Determine the (x, y) coordinate at the center of the cell enclosing the given text.  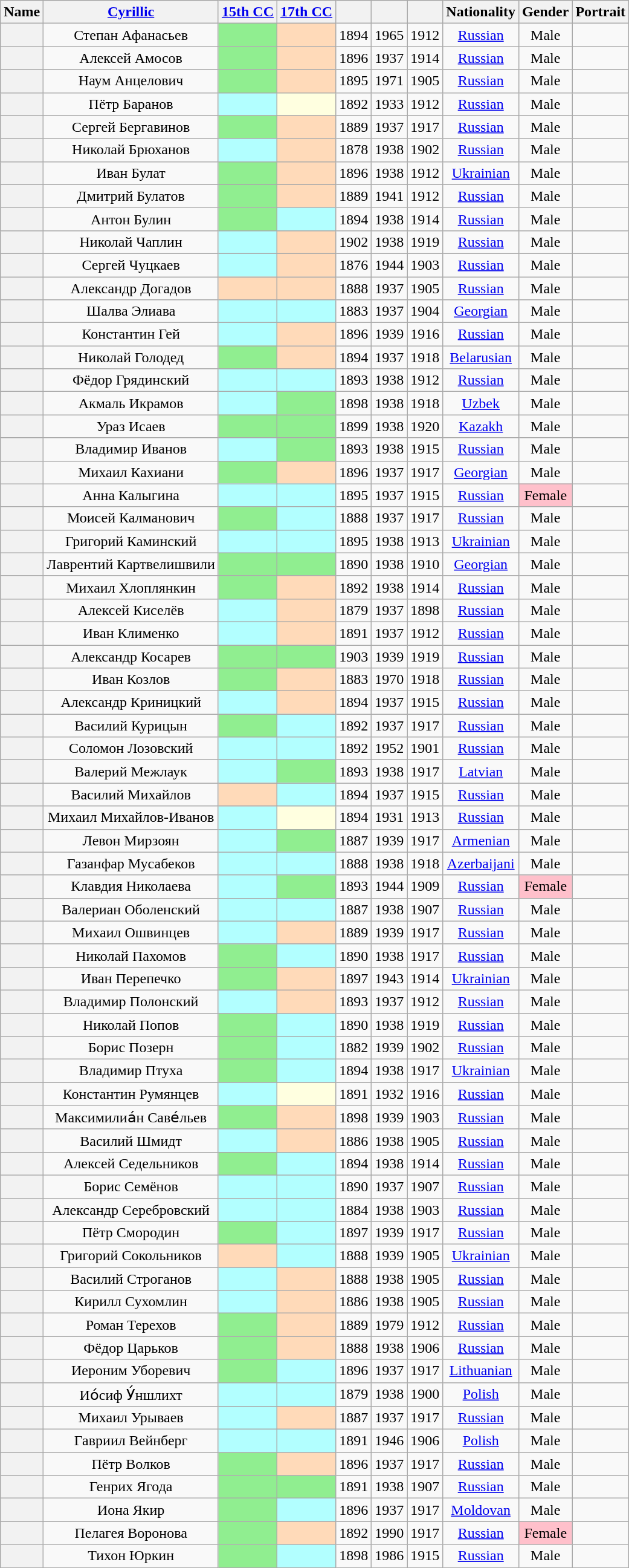
1990 (389, 1533)
1952 (389, 749)
Михаил Ошвинцев (131, 932)
Name (22, 12)
Александр Догадов (131, 288)
Иван Перепечко (131, 978)
Cyrillic (131, 12)
15th CC (248, 12)
Михаил Хлоплянкин (131, 587)
Кирилл Сухомлин (131, 1302)
Алексей Амосов (131, 58)
Григорий Сокольников (131, 1256)
Василий Шмидт (131, 1140)
Владимир Иванов (131, 449)
Григорий Каминский (131, 541)
Moldovan (481, 1510)
1899 (354, 426)
1971 (389, 81)
Иероним Уборевич (131, 1371)
1946 (389, 1441)
1876 (354, 265)
Газанфар Мусабеков (131, 864)
Михаил Михайлов-Иванов (131, 818)
Степан Афанасьев (131, 35)
Пётр Волков (131, 1464)
Алексей Седельников (131, 1163)
Belarusian (481, 357)
1941 (389, 196)
Анна Калыгина (131, 495)
1933 (389, 104)
Николай Пахомов (131, 955)
1904 (425, 311)
Latvian (481, 772)
Гавриил Вейнберг (131, 1441)
Левон Мирзоян (131, 841)
Фёдор Царьков (131, 1348)
Фёдор Грядинский (131, 380)
Иван Козлов (131, 680)
1979 (389, 1325)
Алексей Киселёв (131, 610)
Василий Курицын (131, 726)
Armenian (481, 841)
1965 (389, 35)
1986 (389, 1556)
Пётр Смородин (131, 1233)
Моисей Калманович (131, 518)
Пётр Баранов (131, 104)
Сергей Чуцкаев (131, 265)
1931 (389, 818)
Александр Косарев (131, 656)
Kazakh (481, 426)
Борис Позерн (131, 1048)
Генрих Ягода (131, 1487)
Gender (546, 12)
Александр Серебровский (131, 1210)
Владимир Птуха (131, 1071)
Константин Гей (131, 334)
Валериан Оболенский (131, 909)
Иван Клименко (131, 633)
Nationality (481, 12)
Ураз Исаев (131, 426)
Максимилиа́н Саве́льев (131, 1117)
Лаврентий Картвелишвили (131, 564)
Portrait (601, 12)
1920 (425, 426)
Иона Якир (131, 1510)
1943 (389, 978)
Борис Семёнов (131, 1186)
Lithuanian (481, 1371)
Михаил Урываев (131, 1418)
1970 (389, 680)
1882 (354, 1048)
Александр Криницкий (131, 703)
Василий Михайлов (131, 795)
Пелагея Воронова (131, 1533)
Клавдия Николаева (131, 886)
Антон Булин (131, 219)
Валерий Межлаук (131, 772)
Ио́сиф У́ншлихт (131, 1394)
Роман Терехов (131, 1325)
Иван Булат (131, 173)
Николай Попов (131, 1025)
Николай Голодед (131, 357)
Наум Анцелович (131, 81)
Владимир Полонский (131, 1001)
Сергей Бергавинов (131, 127)
Соломон Лозовский (131, 749)
1900 (425, 1394)
1910 (425, 564)
Василий Строганов (131, 1279)
1909 (425, 886)
Azerbaijani (481, 864)
Константин Румянцев (131, 1094)
Акмаль Икрамов (131, 403)
Дмитрий Булатов (131, 196)
Николай Брюханов (131, 150)
1884 (354, 1210)
Шалва Элиава (131, 311)
Тихон Юркин (131, 1556)
Николай Чаплин (131, 242)
1932 (389, 1094)
1878 (354, 150)
17th CC (307, 12)
Uzbek (481, 403)
Михаил Кахиани (131, 472)
1901 (425, 749)
